Output the (X, Y) coordinate of the center of the cell containing the given text.  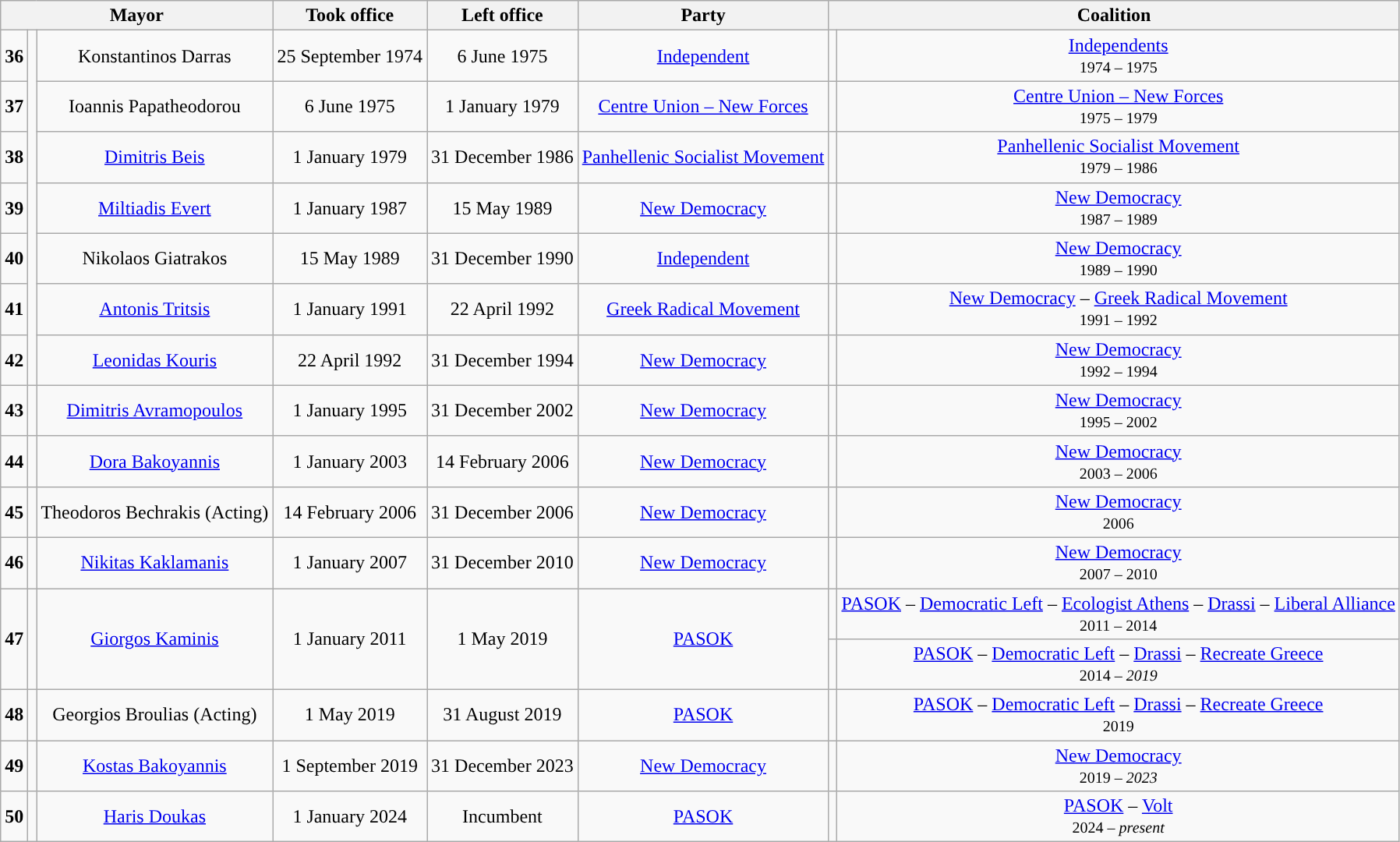
PASOK – Volt 2024 – present (1118, 817)
1 September 2019 (350, 766)
Kostas Bakoyannis (154, 766)
Miltiadis Evert (154, 207)
PASOK – Democratic Left – Ecologist Athens – Drassi – Liberal Alliance 2011 – 2014 (1118, 613)
Mayor (137, 16)
Incumbent (503, 817)
Nikolaos Giatrakos (154, 259)
New Democracy 2007 – 2010 (1118, 563)
49 (14, 766)
New Democracy 1989 – 1990 (1118, 259)
Konstantinos Darras (154, 56)
37 (14, 106)
31 December 1994 (503, 360)
New Democracy 2019 – 2023 (1118, 766)
New Democracy – Greek Radical Movement 1991 – 1992 (1118, 309)
31 December 1986 (503, 157)
48 (14, 716)
31 August 2019 (503, 716)
Independents 1974 – 1975 (1118, 56)
31 December 2010 (503, 563)
New Democracy 2003 – 2006 (1118, 462)
Ioannis Papatheodorou (154, 106)
1 January 1987 (350, 207)
Dimitris Beis (154, 157)
Leonidas Kouris (154, 360)
1 January 2007 (350, 563)
New Democracy 1987 – 1989 (1118, 207)
PASOK – Democratic Left – Drassi – Recreate Greece 2014 – 2019 (1118, 664)
Centre Union – New Forces 1975 – 1979 (1118, 106)
46 (14, 563)
40 (14, 259)
New Democracy 2006 (1118, 511)
31 December 2023 (503, 766)
25 September 1974 (350, 56)
31 December 2006 (503, 511)
Dimitris Avramopoulos (154, 410)
31 December 2002 (503, 410)
47 (14, 639)
Centre Union – New Forces (703, 106)
1 January 2003 (350, 462)
Haris Doukas (154, 817)
Left office (503, 16)
45 (14, 511)
1 January 1991 (350, 309)
Georgios Broulias (Acting) (154, 716)
Coalition (1114, 16)
Panhellenic Socialist Movement (703, 157)
1 January 1995 (350, 410)
Panhellenic Socialist Movement 1979 – 1986 (1118, 157)
Party (703, 16)
41 (14, 309)
38 (14, 157)
31 December 1990 (503, 259)
50 (14, 817)
New Democracy 1992 – 1994 (1118, 360)
Took office (350, 16)
43 (14, 410)
PASOK – Democratic Left – Drassi – Recreate Greece 2019 (1118, 716)
1 January 2024 (350, 817)
36 (14, 56)
Giorgos Kaminis (154, 639)
Dora Bakoyannis (154, 462)
42 (14, 360)
1 January 2011 (350, 639)
Antonis Tritsis (154, 309)
New Democracy 1995 – 2002 (1118, 410)
Theodoros Bechrakis (Acting) (154, 511)
Greek Radical Movement (703, 309)
44 (14, 462)
39 (14, 207)
Nikitas Kaklamanis (154, 563)
